Output the [x, y] coordinate of the center of the cell containing the given text.  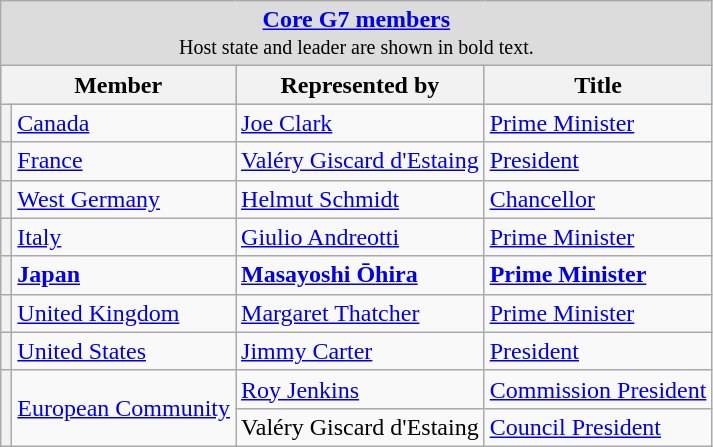
Roy Jenkins [360, 389]
France [124, 161]
Joe Clark [360, 123]
United Kingdom [124, 313]
Japan [124, 275]
Jimmy Carter [360, 351]
United States [124, 351]
Represented by [360, 85]
Giulio Andreotti [360, 237]
Title [598, 85]
Canada [124, 123]
Core G7 membersHost state and leader are shown in bold text. [356, 34]
Commission President [598, 389]
Chancellor [598, 199]
Helmut Schmidt [360, 199]
European Community [124, 408]
West Germany [124, 199]
Masayoshi Ōhira [360, 275]
Member [118, 85]
Council President [598, 427]
Italy [124, 237]
Margaret Thatcher [360, 313]
